Capture the cell that displays the provided text and extract its (x, y) central coordinate. 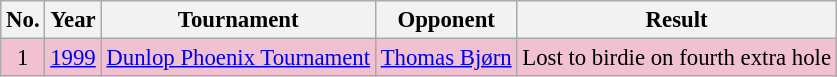
Opponent (446, 20)
Dunlop Phoenix Tournament (238, 58)
Thomas Bjørn (446, 58)
Lost to birdie on fourth extra hole (676, 58)
Result (676, 20)
No. (23, 20)
Tournament (238, 20)
1 (23, 58)
1999 (73, 58)
Year (73, 20)
